Identify which cell holds the provided text, then report its (X, Y) central coordinate. 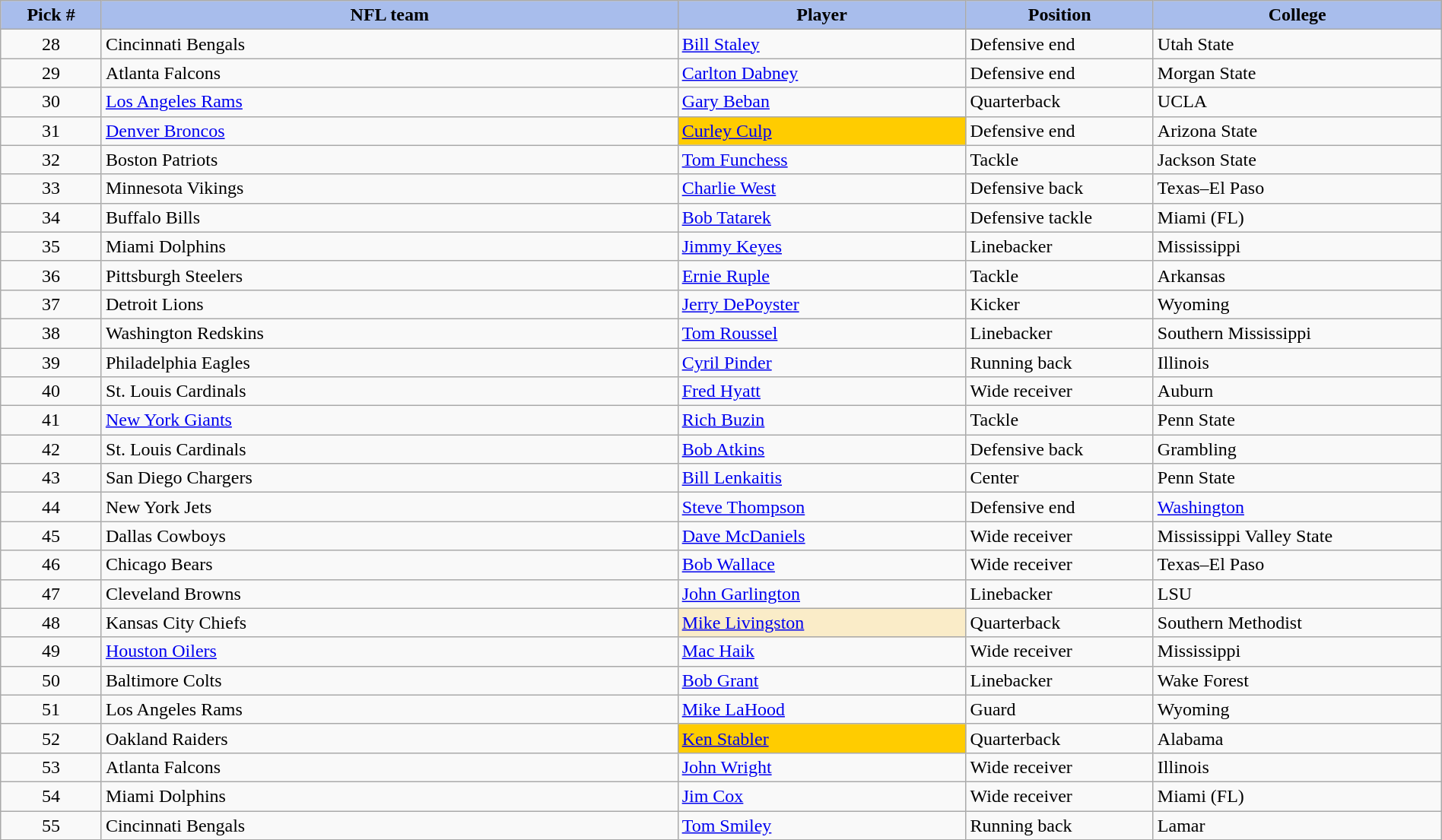
New York Jets (389, 507)
39 (52, 363)
Fred Hyatt (821, 391)
Position (1059, 15)
Baltimore Colts (389, 680)
43 (52, 478)
Dallas Cowboys (389, 536)
Detroit Lions (389, 304)
34 (52, 217)
Tom Roussel (821, 333)
Arkansas (1297, 275)
Guard (1059, 709)
30 (52, 102)
Tom Funchess (821, 160)
Wake Forest (1297, 680)
New York Giants (389, 420)
55 (52, 825)
Lamar (1297, 825)
45 (52, 536)
48 (52, 623)
John Garlington (821, 594)
33 (52, 189)
Buffalo Bills (389, 217)
Gary Beban (821, 102)
Jackson State (1297, 160)
Alabama (1297, 738)
Minnesota Vikings (389, 189)
Mike LaHood (821, 709)
32 (52, 160)
Morgan State (1297, 73)
LSU (1297, 594)
29 (52, 73)
28 (52, 44)
College (1297, 15)
Pittsburgh Steelers (389, 275)
38 (52, 333)
Mac Haik (821, 651)
Carlton Dabney (821, 73)
Cleveland Browns (389, 594)
Philadelphia Eagles (389, 363)
Washington Redskins (389, 333)
Charlie West (821, 189)
Bill Lenkaitis (821, 478)
52 (52, 738)
Center (1059, 478)
42 (52, 449)
51 (52, 709)
UCLA (1297, 102)
46 (52, 565)
Curley Culp (821, 131)
Bob Grant (821, 680)
Chicago Bears (389, 565)
40 (52, 391)
Ernie Ruple (821, 275)
36 (52, 275)
Cyril Pinder (821, 363)
53 (52, 767)
Player (821, 15)
Dave McDaniels (821, 536)
Southern Mississippi (1297, 333)
54 (52, 796)
Southern Methodist (1297, 623)
Mike Livingston (821, 623)
John Wright (821, 767)
44 (52, 507)
Jerry DePoyster (821, 304)
Washington (1297, 507)
Kicker (1059, 304)
Bob Atkins (821, 449)
41 (52, 420)
35 (52, 246)
Arizona State (1297, 131)
San Diego Chargers (389, 478)
Bill Staley (821, 44)
Utah State (1297, 44)
Steve Thompson (821, 507)
Mississippi Valley State (1297, 536)
Houston Oilers (389, 651)
Defensive tackle (1059, 217)
31 (52, 131)
NFL team (389, 15)
Boston Patriots (389, 160)
37 (52, 304)
47 (52, 594)
50 (52, 680)
Bob Wallace (821, 565)
Oakland Raiders (389, 738)
Auburn (1297, 391)
Jimmy Keyes (821, 246)
Denver Broncos (389, 131)
Jim Cox (821, 796)
Pick # (52, 15)
49 (52, 651)
Tom Smiley (821, 825)
Kansas City Chiefs (389, 623)
Ken Stabler (821, 738)
Rich Buzin (821, 420)
Bob Tatarek (821, 217)
Grambling (1297, 449)
